Provide the (x, y) coordinate of the cell's center where the given text is located.  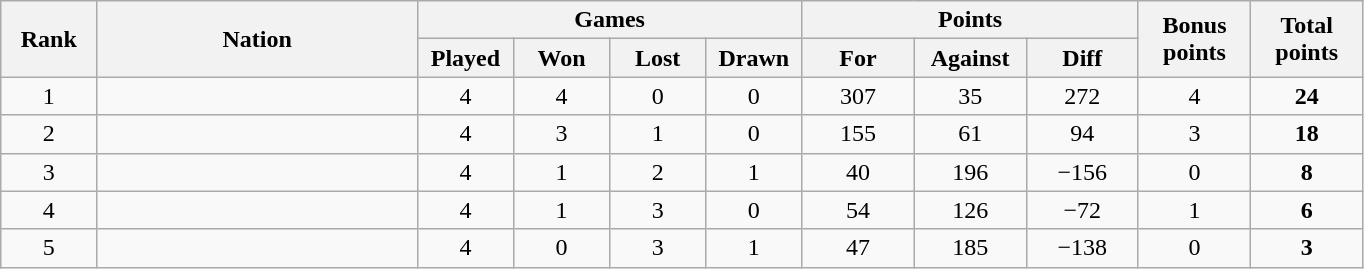
Played (465, 58)
272 (1082, 96)
18 (1307, 134)
47 (858, 248)
−156 (1082, 172)
Games (609, 20)
5 (49, 248)
Drawn (754, 58)
Bonuspoints (1194, 39)
Rank (49, 39)
6 (1307, 210)
−138 (1082, 248)
35 (970, 96)
307 (858, 96)
126 (970, 210)
155 (858, 134)
54 (858, 210)
Nation (258, 39)
185 (970, 248)
196 (970, 172)
Points (970, 20)
94 (1082, 134)
−72 (1082, 210)
Totalpoints (1307, 39)
Against (970, 58)
8 (1307, 172)
Diff (1082, 58)
Won (561, 58)
61 (970, 134)
40 (858, 172)
Lost (658, 58)
24 (1307, 96)
For (858, 58)
